Find where the given text appears and provide that cell's center as [X, Y] coordinate. 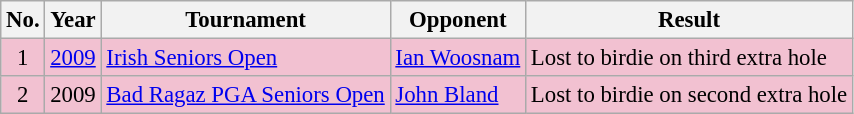
Opponent [458, 20]
No. [23, 20]
Year [73, 20]
Result [690, 20]
2 [23, 95]
Lost to birdie on third extra hole [690, 58]
Ian Woosnam [458, 58]
John Bland [458, 95]
Tournament [246, 20]
Bad Ragaz PGA Seniors Open [246, 95]
Irish Seniors Open [246, 58]
1 [23, 58]
Lost to birdie on second extra hole [690, 95]
